Provide the (x, y) coordinate of the cell's center where the given text is located.  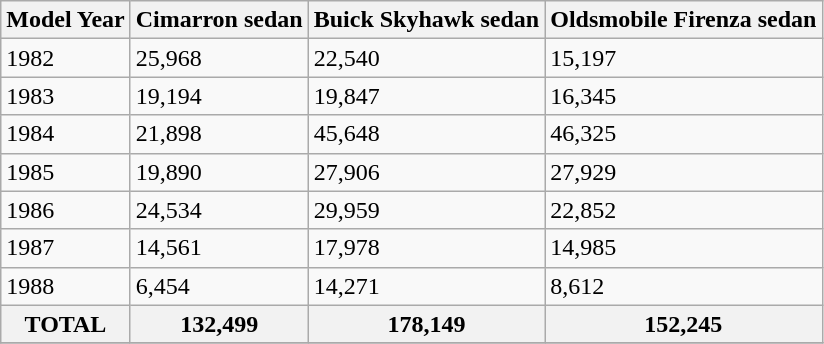
1986 (66, 210)
Oldsmobile Firenza sedan (684, 20)
24,534 (219, 210)
45,648 (426, 134)
8,612 (684, 286)
1982 (66, 58)
Model Year (66, 20)
16,345 (684, 96)
19,890 (219, 172)
19,847 (426, 96)
1988 (66, 286)
15,197 (684, 58)
27,929 (684, 172)
Cimarron sedan (219, 20)
1983 (66, 96)
1987 (66, 248)
22,540 (426, 58)
178,149 (426, 324)
152,245 (684, 324)
19,194 (219, 96)
22,852 (684, 210)
27,906 (426, 172)
21,898 (219, 134)
29,959 (426, 210)
14,271 (426, 286)
14,561 (219, 248)
17,978 (426, 248)
25,968 (219, 58)
TOTAL (66, 324)
46,325 (684, 134)
14,985 (684, 248)
132,499 (219, 324)
1984 (66, 134)
6,454 (219, 286)
1985 (66, 172)
Buick Skyhawk sedan (426, 20)
